Pinpoint the cell where the given text exists, returning its (x, y) midpoint coordinate. 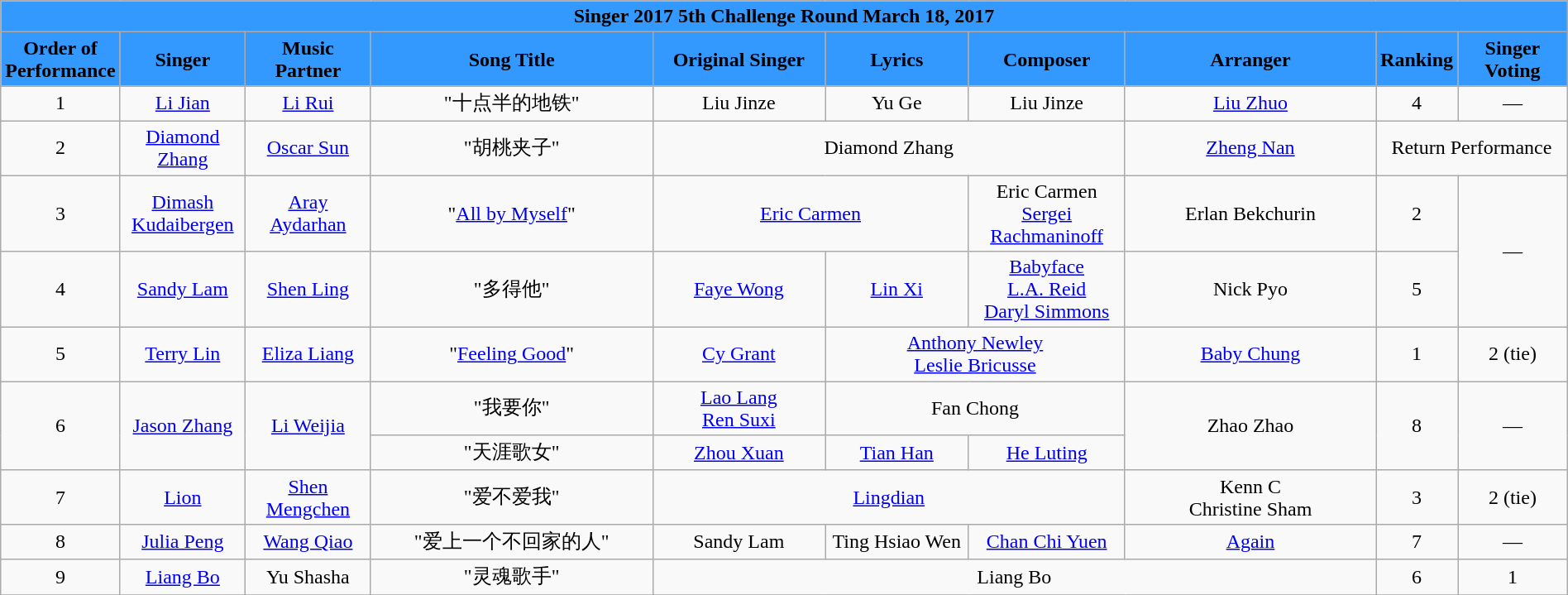
Nick Pyo (1250, 290)
Singer Voting (1513, 60)
Original Singer (739, 60)
Julia Peng (183, 541)
"我要你" (511, 409)
Erlan Bekchurin (1250, 214)
"十点半的地铁" (511, 104)
Aray Aydarhan (308, 214)
Zhao Zhao (1250, 426)
Faye Wong (739, 290)
Jason Zhang (183, 426)
Li Rui (308, 104)
Lao Lang Ren Suxi (739, 409)
Shen Ling (308, 290)
Terry Lin (183, 354)
Eric Carmen Sergei Rachmaninoff (1047, 214)
Babyface L.A. Reid Daryl Simmons (1047, 290)
"胡桃夹子" (511, 147)
Yu Shasha (308, 578)
Dimash Kudaibergen (183, 214)
Eric Carmen (810, 214)
Liu Zhuo (1250, 104)
Order of Performance (60, 60)
Lion (183, 497)
"爱不爱我" (511, 497)
Ranking (1417, 60)
Chan Chi Yuen (1047, 541)
Lyrics (896, 60)
Lin Xi (896, 290)
Song Title (511, 60)
Singer 2017 5th Challenge Round March 18, 2017 (784, 17)
Anthony Newley Leslie Bricusse (976, 354)
"Feeling Good" (511, 354)
Composer (1047, 60)
Li Weijia (308, 426)
Fan Chong (976, 409)
Cy Grant (739, 354)
"灵魂歌手" (511, 578)
Wang Qiao (308, 541)
"天涯歌女" (511, 453)
"爱上一个不回家的人" (511, 541)
Eliza Liang (308, 354)
9 (60, 578)
Kenn C Christine Sham (1250, 497)
Again (1250, 541)
He Luting (1047, 453)
Zheng Nan (1250, 147)
Ting Hsiao Wen (896, 541)
"All by Myself" (511, 214)
Li Jian (183, 104)
Yu Ge (896, 104)
Tian Han (896, 453)
Music Partner (308, 60)
Shen Mengchen (308, 497)
Singer (183, 60)
Lingdian (888, 497)
Baby Chung (1250, 354)
Return Performance (1472, 147)
Zhou Xuan (739, 453)
"多得他" (511, 290)
Oscar Sun (308, 147)
Arranger (1250, 60)
